Return (x, y) of the center of cell containing provided text 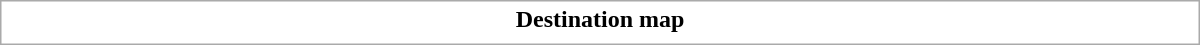
Destination map (600, 19)
